Extract the (x, y) coordinate from the center of the cell holding the provided text.  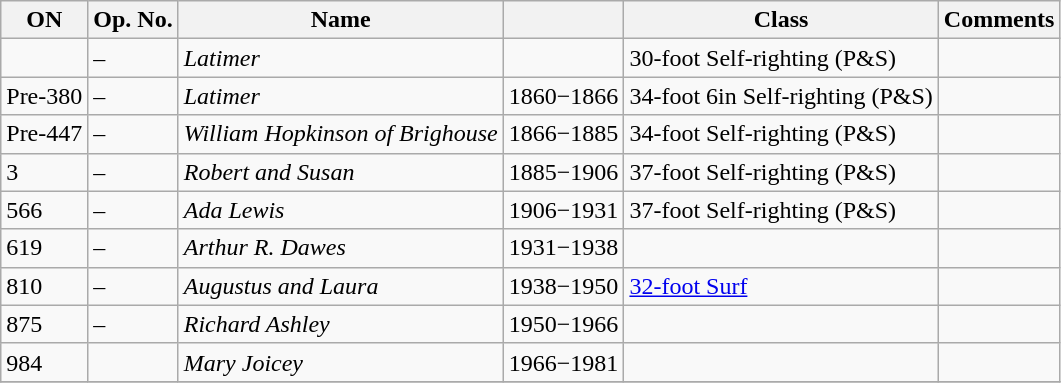
875 (44, 324)
Pre-447 (44, 134)
William Hopkinson of Brighouse (340, 134)
Richard Ashley (340, 324)
Comments (999, 20)
32-foot Surf (781, 286)
Ada Lewis (340, 210)
619 (44, 248)
1860−1866 (564, 96)
566 (44, 210)
34-foot 6in Self-righting (P&S) (781, 96)
3 (44, 172)
1931−1938 (564, 248)
Pre-380 (44, 96)
30-foot Self-righting (P&S) (781, 58)
Robert and Susan (340, 172)
Name (340, 20)
Augustus and Laura (340, 286)
1950−1966 (564, 324)
Op. No. (133, 20)
1966−1981 (564, 362)
1906−1931 (564, 210)
984 (44, 362)
Mary Joicey (340, 362)
Class (781, 20)
1938−1950 (564, 286)
Arthur R. Dawes (340, 248)
1885−1906 (564, 172)
ON (44, 20)
1866−1885 (564, 134)
810 (44, 286)
34-foot Self-righting (P&S) (781, 134)
